Return (X, Y) of the center of cell containing provided text 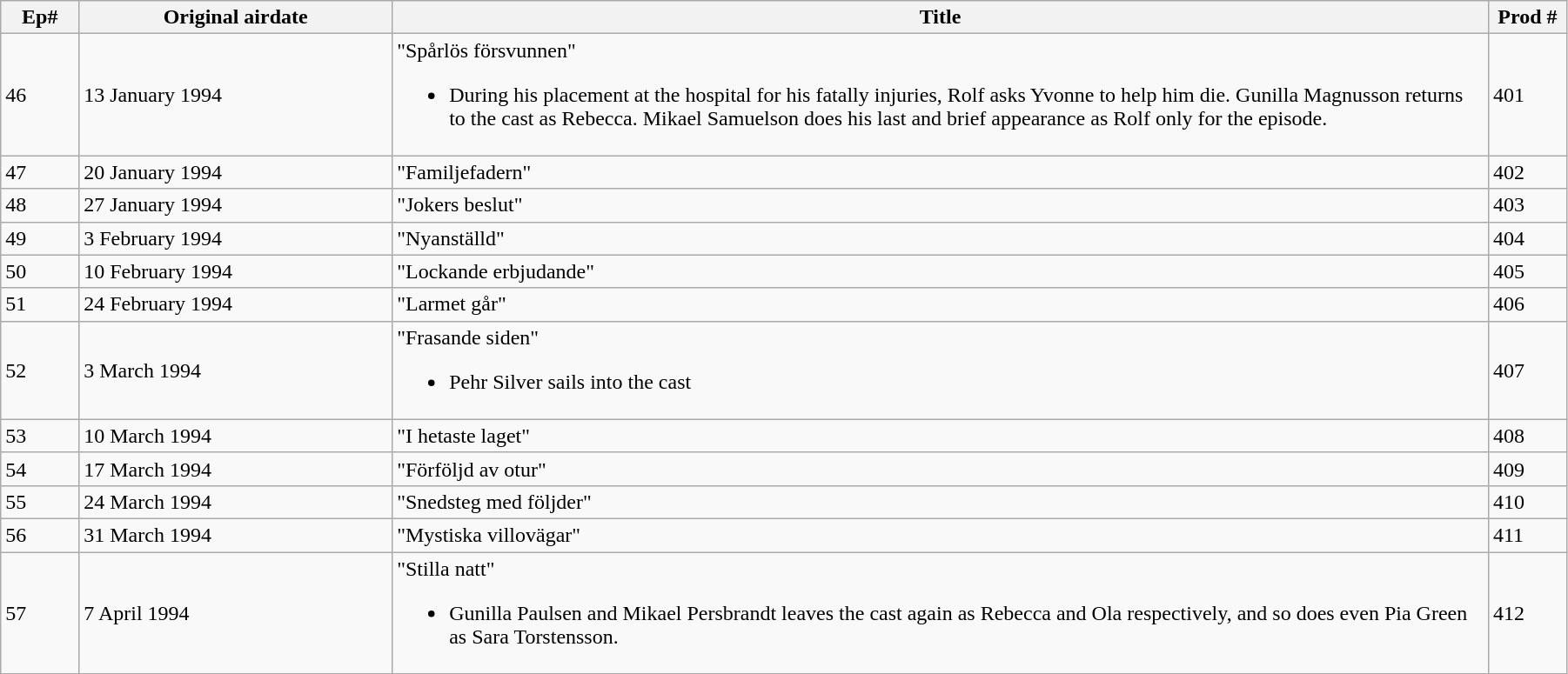
Title (941, 17)
403 (1527, 205)
55 (40, 502)
27 January 1994 (236, 205)
406 (1527, 304)
56 (40, 535)
411 (1527, 535)
407 (1527, 370)
Ep# (40, 17)
53 (40, 436)
24 February 1994 (236, 304)
410 (1527, 502)
49 (40, 238)
50 (40, 271)
"Frasande siden"Pehr Silver sails into the cast (941, 370)
47 (40, 172)
7 April 1994 (236, 612)
"Nyanställd" (941, 238)
20 January 1994 (236, 172)
405 (1527, 271)
57 (40, 612)
"Snedsteg med följder" (941, 502)
412 (1527, 612)
31 March 1994 (236, 535)
52 (40, 370)
3 February 1994 (236, 238)
10 March 1994 (236, 436)
402 (1527, 172)
"Familjefadern" (941, 172)
51 (40, 304)
"Lockande erbjudande" (941, 271)
404 (1527, 238)
17 March 1994 (236, 469)
"Larmet går" (941, 304)
"Förföljd av otur" (941, 469)
"Jokers beslut" (941, 205)
3 March 1994 (236, 370)
24 March 1994 (236, 502)
48 (40, 205)
54 (40, 469)
Prod # (1527, 17)
409 (1527, 469)
10 February 1994 (236, 271)
13 January 1994 (236, 95)
"I hetaste laget" (941, 436)
401 (1527, 95)
408 (1527, 436)
46 (40, 95)
"Mystiska villovägar" (941, 535)
Original airdate (236, 17)
